Find where the given text appears and provide that cell's center as (X, Y) coordinate. 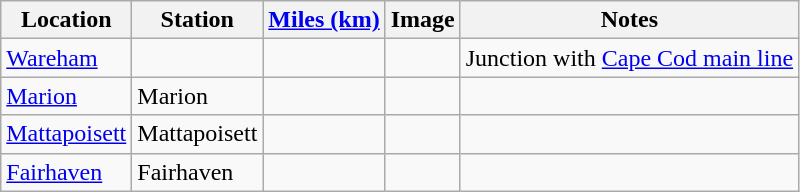
Junction with Cape Cod main line (629, 58)
Notes (629, 20)
Station (198, 20)
Location (66, 20)
Wareham (66, 58)
Image (422, 20)
Miles (km) (324, 20)
